Output the [x, y] coordinate of the center of the cell containing the given text.  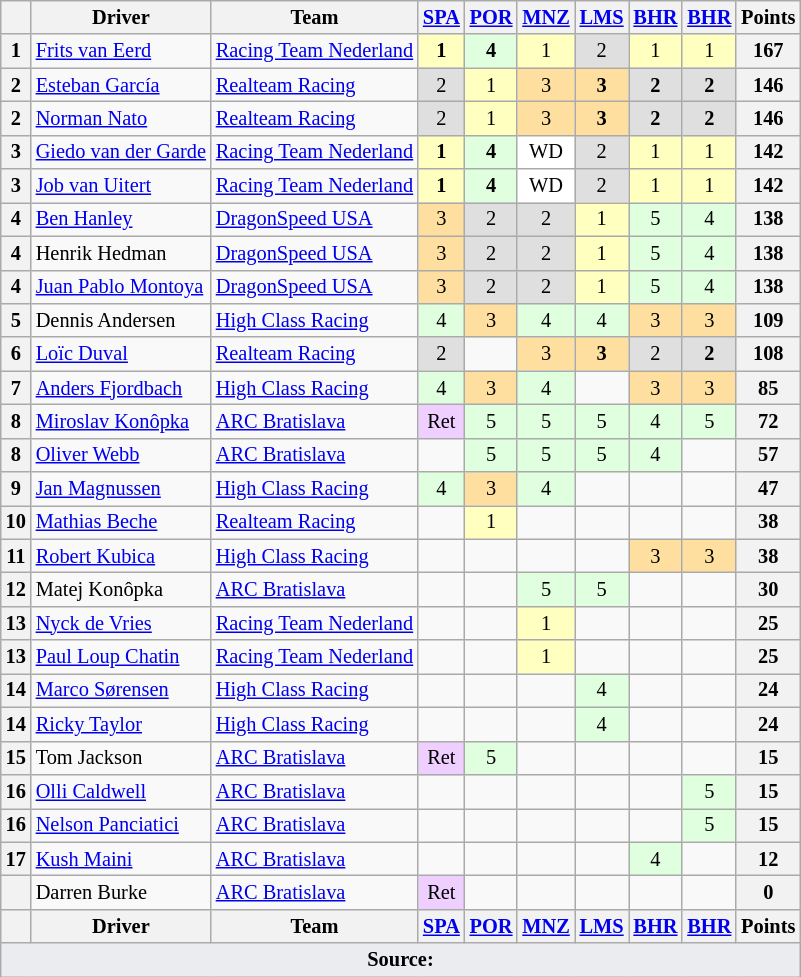
167 [768, 51]
Miroslav Konôpka [121, 421]
9 [16, 489]
72 [768, 421]
17 [16, 859]
57 [768, 455]
Dennis Andersen [121, 320]
11 [16, 556]
Juan Pablo Montoya [121, 287]
6 [16, 354]
Ben Hanley [121, 219]
85 [768, 388]
Anders Fjordbach [121, 388]
Paul Loup Chatin [121, 657]
Matej Konôpka [121, 589]
Darren Burke [121, 892]
Olli Caldwell [121, 791]
47 [768, 489]
Job van Uitert [121, 186]
Mathias Beche [121, 522]
0 [768, 892]
10 [16, 522]
Henrik Hedman [121, 253]
Jan Magnussen [121, 489]
Giedo van der Garde [121, 152]
108 [768, 354]
7 [16, 388]
Nelson Panciatici [121, 825]
109 [768, 320]
Source: [401, 960]
Oliver Webb [121, 455]
30 [768, 589]
Kush Maini [121, 859]
Norman Nato [121, 118]
Loïc Duval [121, 354]
Esteban García [121, 85]
Nyck de Vries [121, 623]
Frits van Eerd [121, 51]
Ricky Taylor [121, 724]
Marco Sørensen [121, 690]
Tom Jackson [121, 758]
Robert Kubica [121, 556]
